Return [x, y] of the center of cell containing provided text 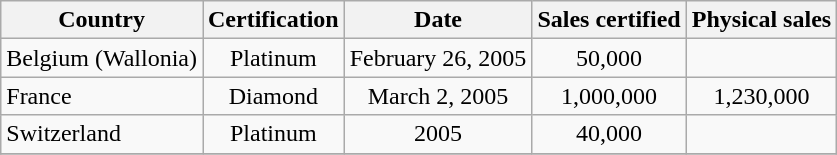
Diamond [273, 96]
1,000,000 [609, 96]
Physical sales [761, 20]
1,230,000 [761, 96]
Switzerland [102, 134]
Country [102, 20]
2005 [438, 134]
Sales certified [609, 20]
March 2, 2005 [438, 96]
Belgium (Wallonia) [102, 58]
Certification [273, 20]
February 26, 2005 [438, 58]
50,000 [609, 58]
France [102, 96]
Date [438, 20]
40,000 [609, 134]
